Detect which cell encompasses the target text, then output its (X, Y) center coordinate. 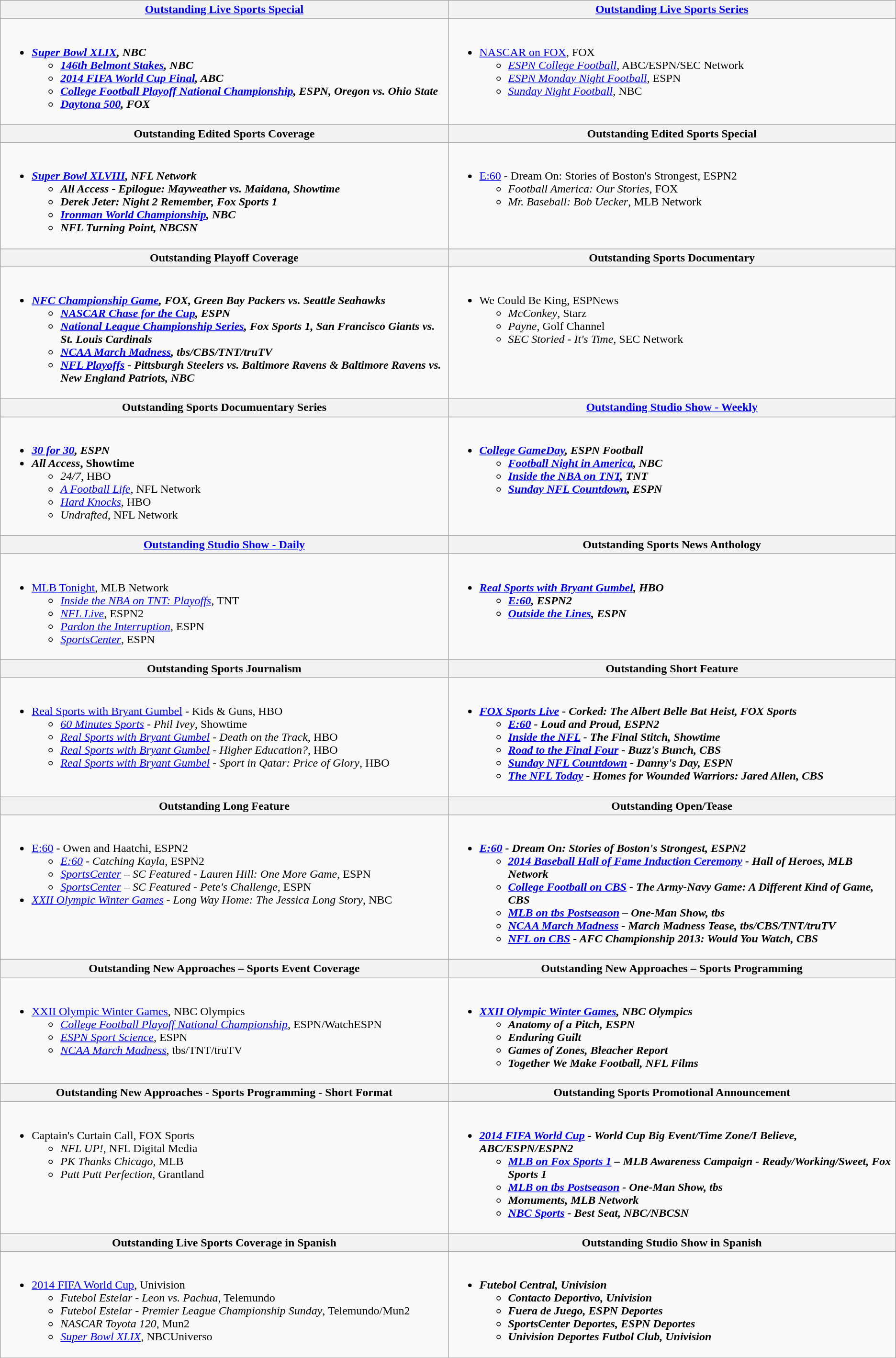
Captain's Curtain Call, FOX SportsNFL UP!, NFL Digital MediaPK Thanks Chicago, MLBPutt Putt Perfection, Grantland (224, 1167)
Outstanding New Approaches - Sports Programming - Short Format (224, 1093)
Outstanding Sports News Anthology (672, 544)
We Could Be King, ESPNewsMcConkey, StarzPayne, Golf ChannelSEC Storied - It's Time, SEC Network (672, 332)
E:60 - Dream On: Stories of Boston's Strongest, ESPN2Football America: Our Stories, FOXMr. Baseball: Bob Uecker, MLB Network (672, 195)
Outstanding Live Sports Coverage in Spanish (224, 1243)
Outstanding New Approaches – Sports Event Coverage (224, 969)
Outstanding Playoff Coverage (224, 258)
Outstanding Studio Show - Daily (224, 544)
Outstanding Sports Documuentary Series (224, 407)
Outstanding Studio Show - Weekly (672, 407)
Outstanding Open/Tease (672, 806)
MLB Tonight, MLB NetworkInside the NBA on TNT: Playoffs, TNTNFL Live, ESPN2Pardon the Interruption, ESPNSportsCenter, ESPN (224, 606)
Outstanding Edited Sports Special (672, 134)
Outstanding New Approaches – Sports Programming (672, 969)
Outstanding Sports Promotional Announcement (672, 1093)
Outstanding Long Feature (224, 806)
Outstanding Live Sports Special (224, 10)
30 for 30, ESPNAll Access, Showtime24/7, HBOA Football Life, NFL NetworkHard Knocks, HBOUndrafted, NFL Network (224, 476)
Real Sports with Bryant Gumbel, HBOE:60, ESPN2Outside the Lines, ESPN (672, 606)
NASCAR on FOX, FOXESPN College Football, ABC/ESPN/SEC NetworkESPN Monday Night Football, ESPNSunday Night Football, NBC (672, 72)
Outstanding Short Feature (672, 668)
College GameDay, ESPN FootballFootball Night in America, NBCInside the NBA on TNT, TNTSunday NFL Countdown, ESPN (672, 476)
XXII Olympic Winter Games, NBC OlympicsAnatomy of a Pitch, ESPNEnduring GuiltGames of Zones, Bleacher ReportTogether We Make Football, NFL Films (672, 1030)
Outstanding Edited Sports Coverage (224, 134)
Outstanding Sports Documentary (672, 258)
Outstanding Studio Show in Spanish (672, 1243)
Outstanding Sports Journalism (224, 668)
Outstanding Live Sports Series (672, 10)
